Output the [x, y] coordinate of the center of the cell containing the given text.  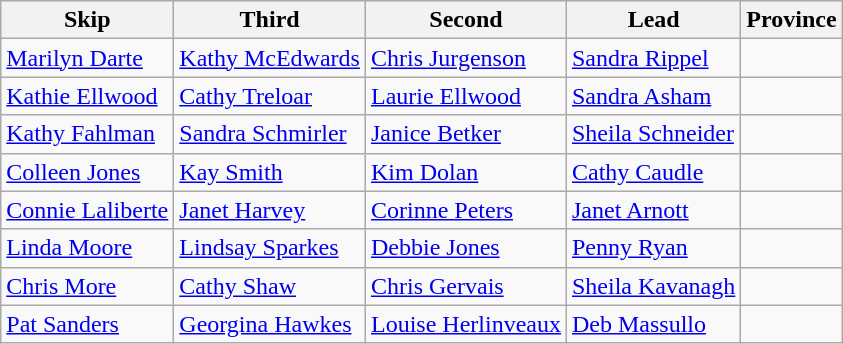
Chris More [88, 286]
Cathy Treloar [270, 96]
Province [792, 20]
Janet Arnott [653, 210]
Cathy Shaw [270, 286]
Sandra Schmirler [270, 134]
Deb Massullo [653, 324]
Lindsay Sparkes [270, 248]
Debbie Jones [466, 248]
Linda Moore [88, 248]
Colleen Jones [88, 172]
Pat Sanders [88, 324]
Sandra Asham [653, 96]
Janice Betker [466, 134]
Sheila Schneider [653, 134]
Skip [88, 20]
Kathy Fahlman [88, 134]
Georgina Hawkes [270, 324]
Laurie Ellwood [466, 96]
Kim Dolan [466, 172]
Sheila Kavanagh [653, 286]
Kathy McEdwards [270, 58]
Janet Harvey [270, 210]
Connie Laliberte [88, 210]
Cathy Caudle [653, 172]
Kathie Ellwood [88, 96]
Chris Gervais [466, 286]
Marilyn Darte [88, 58]
Second [466, 20]
Penny Ryan [653, 248]
Louise Herlinveaux [466, 324]
Sandra Rippel [653, 58]
Lead [653, 20]
Kay Smith [270, 172]
Corinne Peters [466, 210]
Third [270, 20]
Chris Jurgenson [466, 58]
